Capture the cell that displays the provided text and extract its (X, Y) central coordinate. 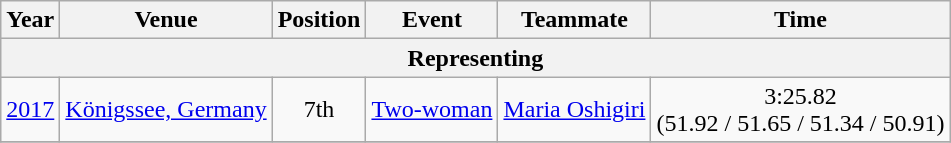
2017 (30, 110)
3:25.82(51.92 / 51.65 / 51.34 / 50.91) (800, 110)
Position (319, 20)
Venue (166, 20)
Year (30, 20)
Königssee, Germany (166, 110)
Two-woman (432, 110)
Teammate (574, 20)
Event (432, 20)
Representing (476, 58)
7th (319, 110)
Maria Oshigiri (574, 110)
Time (800, 20)
